Return the (x, y) coordinate for the center point of the cell that contains the specified text.  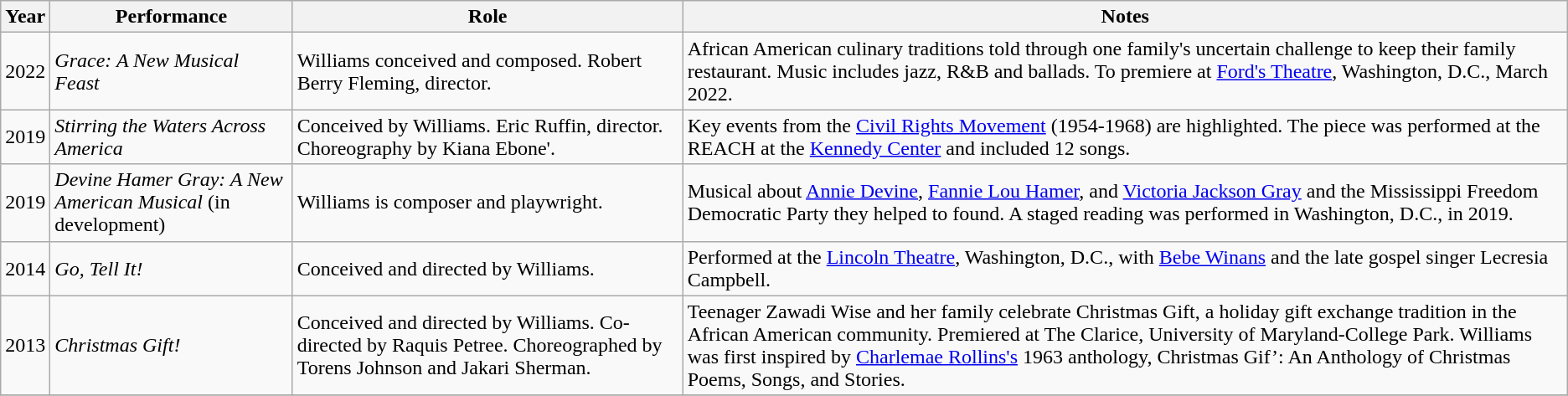
Conceived and directed by Williams. Co-directed by Raquis Petree. Choreographed by Torens Johnson and Jakari Sherman. (487, 345)
2013 (25, 345)
Stirring the Waters Across America (171, 137)
Notes (1125, 17)
Williams conceived and composed. Robert Berry Fleming, director. (487, 71)
Performance (171, 17)
Conceived and directed by Williams. (487, 268)
Go, Tell It! (171, 268)
Conceived by Williams. Eric Ruffin, director. Choreography by Kiana Ebone'. (487, 137)
Christmas Gift! (171, 345)
Grace: A New Musical Feast (171, 71)
Role (487, 17)
Devine Hamer Gray: A New American Musical (in development) (171, 203)
2014 (25, 268)
Williams is composer and playwright. (487, 203)
2022 (25, 71)
Year (25, 17)
Performed at the Lincoln Theatre, Washington, D.C., with Bebe Winans and the late gospel singer Lecresia Campbell. (1125, 268)
